Find where the given text appears and provide that cell's center as [X, Y] coordinate. 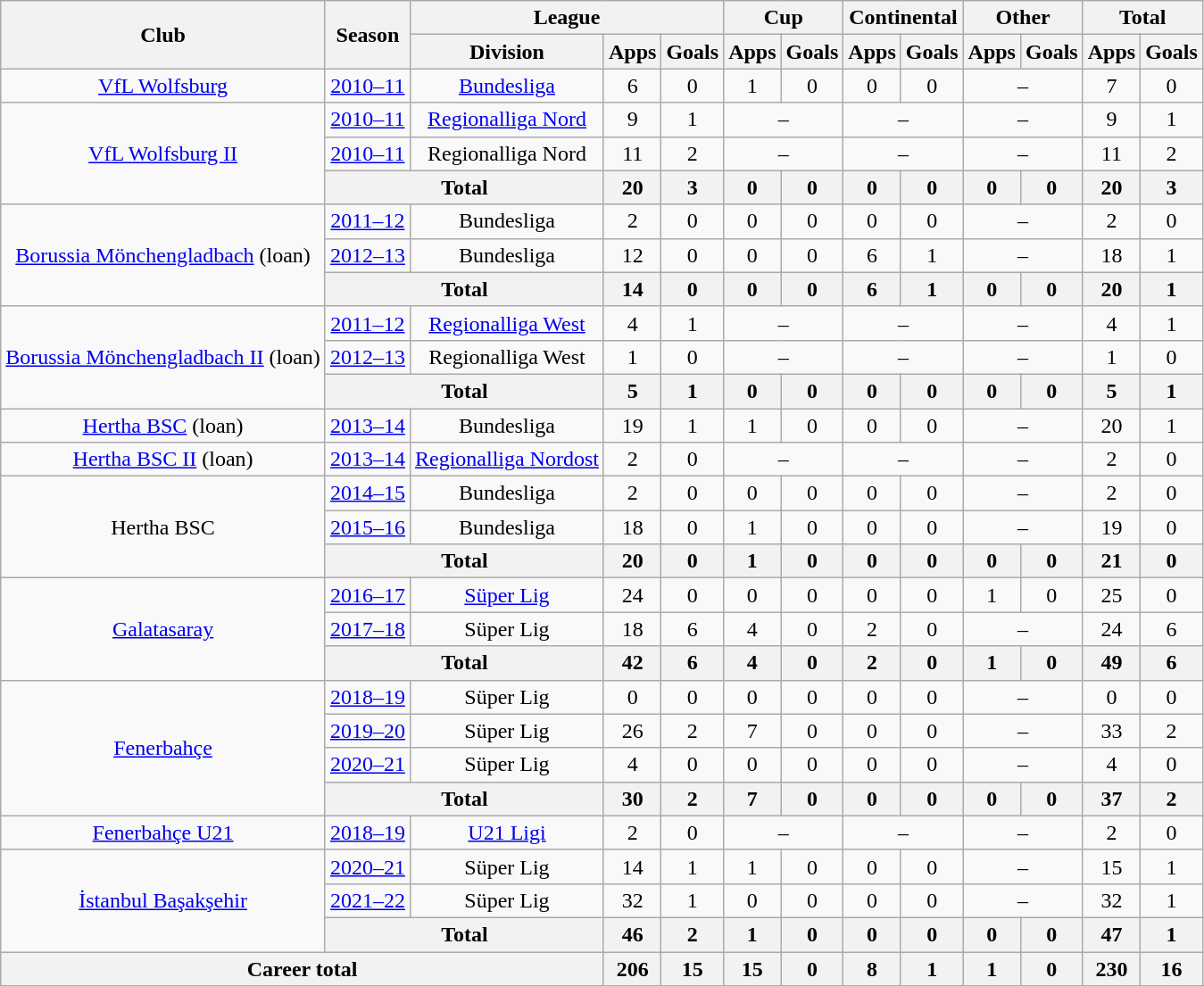
2017–18 [368, 629]
2014–15 [368, 493]
230 [1111, 968]
Fenerbahçe U21 [163, 833]
Galatasaray [163, 629]
30 [632, 799]
8 [872, 968]
Cup [784, 18]
16 [1172, 968]
206 [632, 968]
25 [1111, 595]
42 [632, 663]
VfL Wolfsburg II [163, 153]
47 [1111, 934]
Hertha BSC [163, 527]
49 [1111, 663]
2019–20 [368, 731]
2021–22 [368, 900]
VfL Wolfsburg [163, 86]
33 [1111, 731]
League [566, 18]
37 [1111, 799]
Borussia Mönchengladbach (loan) [163, 255]
Hertha BSC II (loan) [163, 460]
2015–16 [368, 527]
Career total [303, 968]
21 [1111, 561]
Hertha BSC (loan) [163, 426]
Division [507, 52]
46 [632, 934]
Continental [903, 18]
U21 Ligi [507, 833]
2016–17 [368, 595]
12 [632, 255]
Fenerbahçe [163, 748]
26 [632, 731]
Borussia Mönchengladbach II (loan) [163, 357]
Other [1023, 18]
İstanbul Başakşehir [163, 900]
Club [163, 35]
Regionalliga Nordost [507, 460]
Season [368, 35]
